Output the (x, y) coordinate of the center of the cell containing the given text.  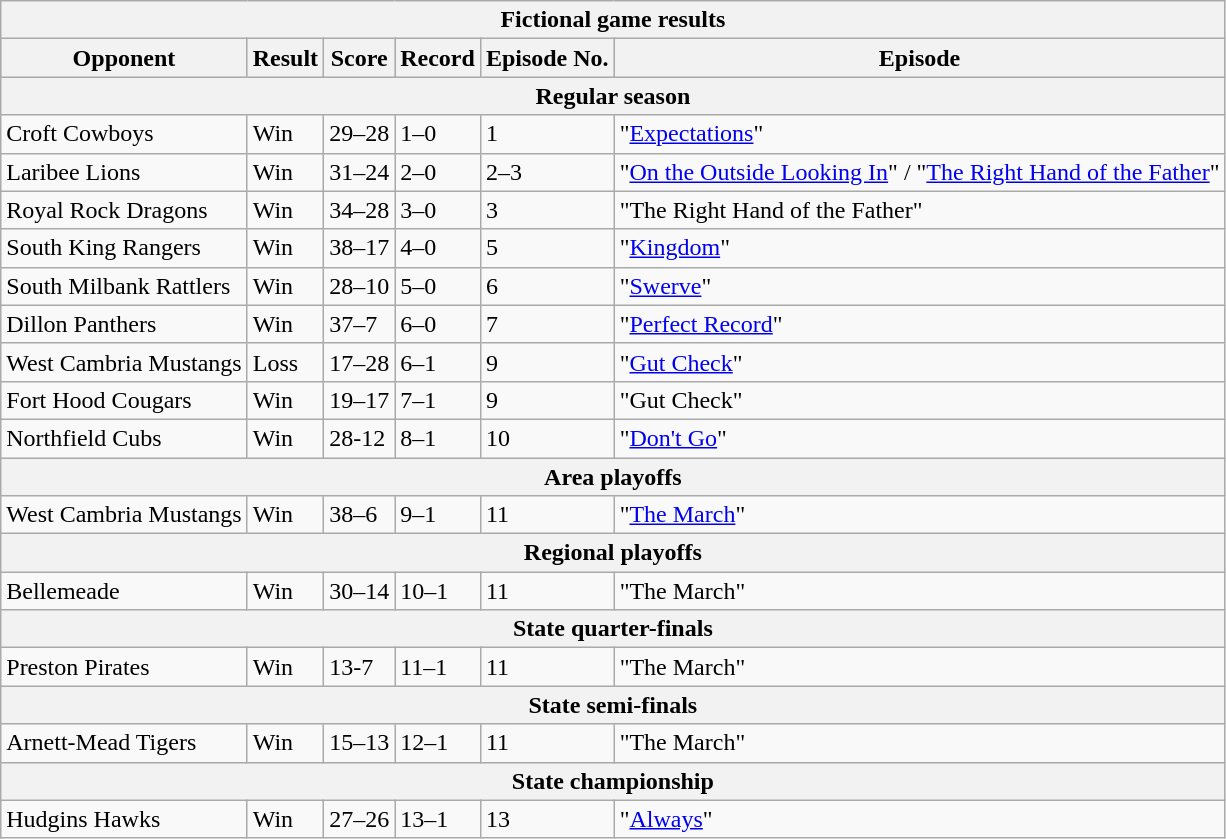
Fort Hood Cougars (124, 400)
"The Right Hand of the Father" (920, 210)
Episode No. (547, 58)
28–10 (360, 286)
13–1 (438, 819)
South King Rangers (124, 248)
Regional playoffs (613, 553)
Northfield Cubs (124, 438)
State semi-finals (613, 705)
"On the Outside Looking In" / "The Right Hand of the Father" (920, 172)
Area playoffs (613, 477)
State championship (613, 781)
17–28 (360, 362)
Dillon Panthers (124, 324)
Record (438, 58)
10–1 (438, 591)
Episode (920, 58)
27–26 (360, 819)
19–17 (360, 400)
Score (360, 58)
"Swerve" (920, 286)
Laribee Lions (124, 172)
"Don't Go" (920, 438)
2–0 (438, 172)
6–1 (438, 362)
1–0 (438, 134)
7 (547, 324)
"Perfect Record" (920, 324)
South Milbank Rattlers (124, 286)
Regular season (613, 96)
12–1 (438, 743)
13 (547, 819)
9–1 (438, 515)
28-12 (360, 438)
"Always" (920, 819)
34–28 (360, 210)
4–0 (438, 248)
29–28 (360, 134)
2–3 (547, 172)
37–7 (360, 324)
5 (547, 248)
3–0 (438, 210)
Hudgins Hawks (124, 819)
38–17 (360, 248)
Result (285, 58)
"Kingdom" (920, 248)
Opponent (124, 58)
Croft Cowboys (124, 134)
"Expectations" (920, 134)
Royal Rock Dragons (124, 210)
10 (547, 438)
Arnett-Mead Tigers (124, 743)
1 (547, 134)
15–13 (360, 743)
Bellemeade (124, 591)
7–1 (438, 400)
11–1 (438, 667)
8–1 (438, 438)
3 (547, 210)
Preston Pirates (124, 667)
Loss (285, 362)
38–6 (360, 515)
5–0 (438, 286)
Fictional game results (613, 20)
State quarter-finals (613, 629)
13-7 (360, 667)
6 (547, 286)
30–14 (360, 591)
31–24 (360, 172)
6–0 (438, 324)
